Search for the cell housing the specified text and yield its (x, y) center coordinate. 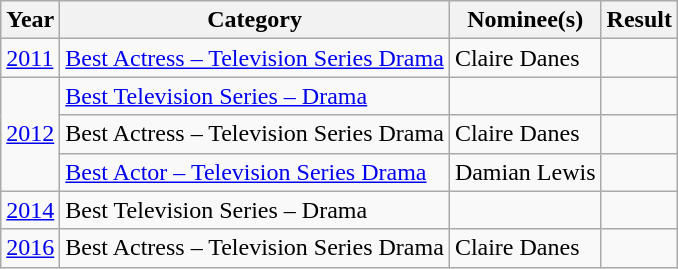
2014 (30, 210)
Damian Lewis (525, 172)
Result (639, 20)
Category (255, 20)
2016 (30, 248)
2011 (30, 58)
Year (30, 20)
Nominee(s) (525, 20)
Best Actor – Television Series Drama (255, 172)
2012 (30, 134)
